Capture the cell that displays the provided text and extract its (X, Y) central coordinate. 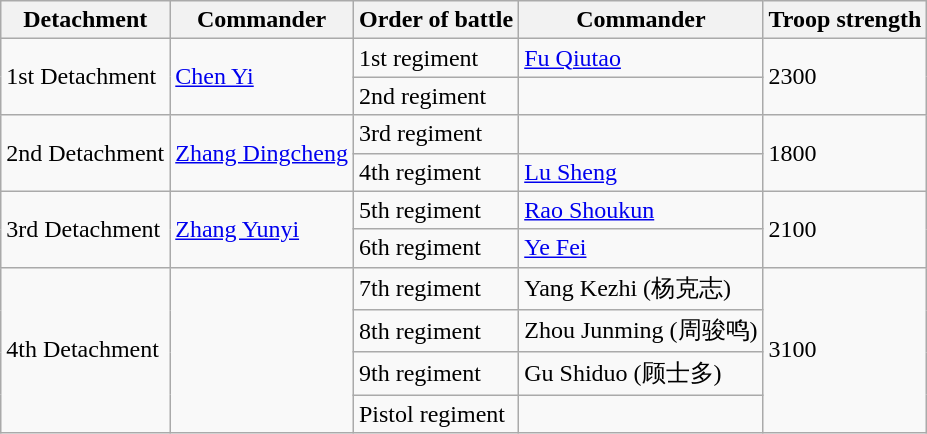
Gu Shiduo (顾士多) (641, 374)
Fu Qiutao (641, 58)
2100 (845, 229)
Zhang Yunyi (262, 229)
Troop strength (845, 20)
5th regiment (436, 210)
3rd regiment (436, 134)
2nd regiment (436, 96)
Detachment (86, 20)
2nd Detachment (86, 153)
Zhou Junming (周骏鸣) (641, 332)
4th Detachment (86, 350)
1800 (845, 153)
Lu Sheng (641, 172)
7th regiment (436, 288)
Order of battle (436, 20)
8th regiment (436, 332)
Rao Shoukun (641, 210)
3100 (845, 350)
1st Detachment (86, 77)
Pistol regiment (436, 414)
3rd Detachment (86, 229)
2300 (845, 77)
4th regiment (436, 172)
9th regiment (436, 374)
Yang Kezhi (杨克志) (641, 288)
1st regiment (436, 58)
Chen Yi (262, 77)
6th regiment (436, 248)
Zhang Dingcheng (262, 153)
Ye Fei (641, 248)
